From the cell containing the given text, extract its center point as [X, Y] coordinate. 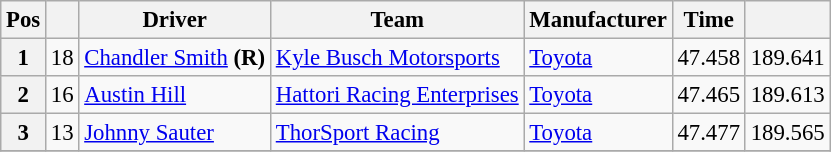
Chandler Smith (R) [175, 58]
18 [62, 58]
189.613 [788, 95]
Hattori Racing Enterprises [397, 95]
189.565 [788, 133]
Johnny Sauter [175, 133]
1 [24, 58]
Team [397, 20]
2 [24, 95]
47.477 [708, 133]
Kyle Busch Motorsports [397, 58]
Driver [175, 20]
13 [62, 133]
189.641 [788, 58]
Pos [24, 20]
47.465 [708, 95]
3 [24, 133]
ThorSport Racing [397, 133]
Time [708, 20]
16 [62, 95]
Austin Hill [175, 95]
47.458 [708, 58]
Manufacturer [598, 20]
